Identify which cell holds the provided text, then report its [x, y] central coordinate. 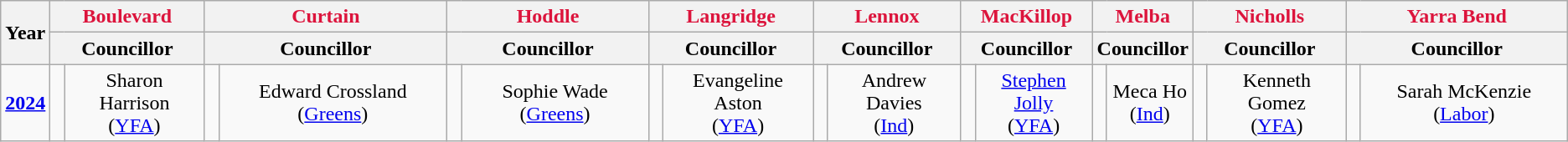
Boulevard [127, 17]
Yarra Bend [1457, 17]
2024 [25, 103]
Meca Ho(Ind) [1149, 103]
Curtain [326, 17]
Sophie Wade (Greens) [555, 103]
Andrew Davies(Ind) [895, 103]
Nicholls [1270, 17]
Kenneth Gomez(YFA) [1277, 103]
Evangeline Aston(YFA) [737, 103]
Melba [1142, 17]
MacKillop [1027, 17]
Lennox [887, 17]
Langridge [730, 17]
Edward Crossland (Greens) [333, 103]
Hoddle [548, 17]
Sarah McKenzie (Labor) [1464, 103]
Stephen Jolly(YFA) [1034, 103]
Year [25, 33]
Sharon Harrison(YFA) [134, 103]
